Find where the given text appears and provide that cell's center as [x, y] coordinate. 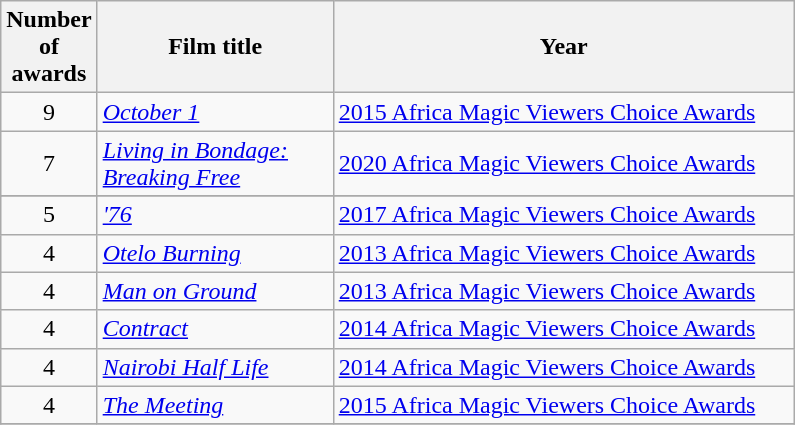
Living in Bondage: Breaking Free [215, 164]
Contract [215, 329]
Film title [215, 47]
2020 Africa Magic Viewers Choice Awards [564, 164]
Man on Ground [215, 291]
Nairobi Half Life [215, 367]
Year [564, 47]
Number of awards [49, 47]
5 [49, 215]
The Meeting [215, 405]
7 [49, 164]
9 [49, 112]
'76 [215, 215]
Otelo Burning [215, 253]
2017 Africa Magic Viewers Choice Awards [564, 215]
October 1 [215, 112]
